Extract the [X, Y] coordinate from the center of the cell holding the provided text.  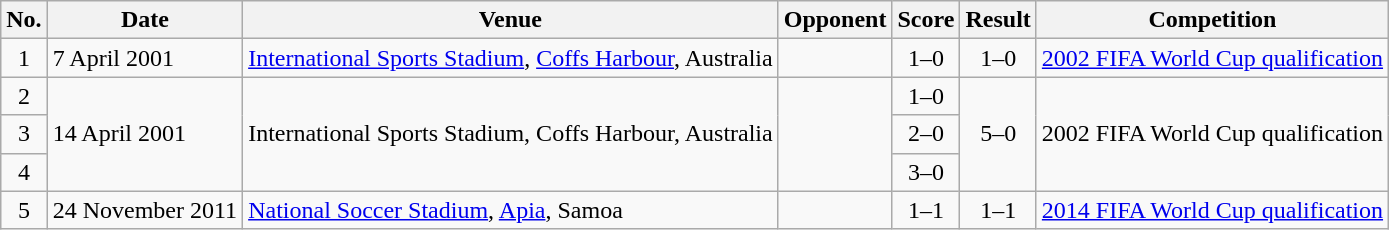
14 April 2001 [144, 134]
7 April 2001 [144, 58]
Competition [1212, 20]
3–0 [926, 172]
2 [24, 96]
Venue [511, 20]
4 [24, 172]
Date [144, 20]
24 November 2011 [144, 210]
5 [24, 210]
Result [998, 20]
1 [24, 58]
5–0 [998, 134]
3 [24, 134]
2014 FIFA World Cup qualification [1212, 210]
2–0 [926, 134]
No. [24, 20]
National Soccer Stadium, Apia, Samoa [511, 210]
Opponent [835, 20]
Score [926, 20]
